Return the [X, Y] coordinate for the center point of the cell that contains the specified text.  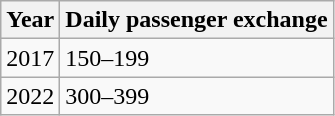
Daily passenger exchange [196, 20]
2022 [30, 96]
300–399 [196, 96]
Year [30, 20]
2017 [30, 58]
150–199 [196, 58]
